Output the [X, Y] coordinate of the center of the cell containing the given text.  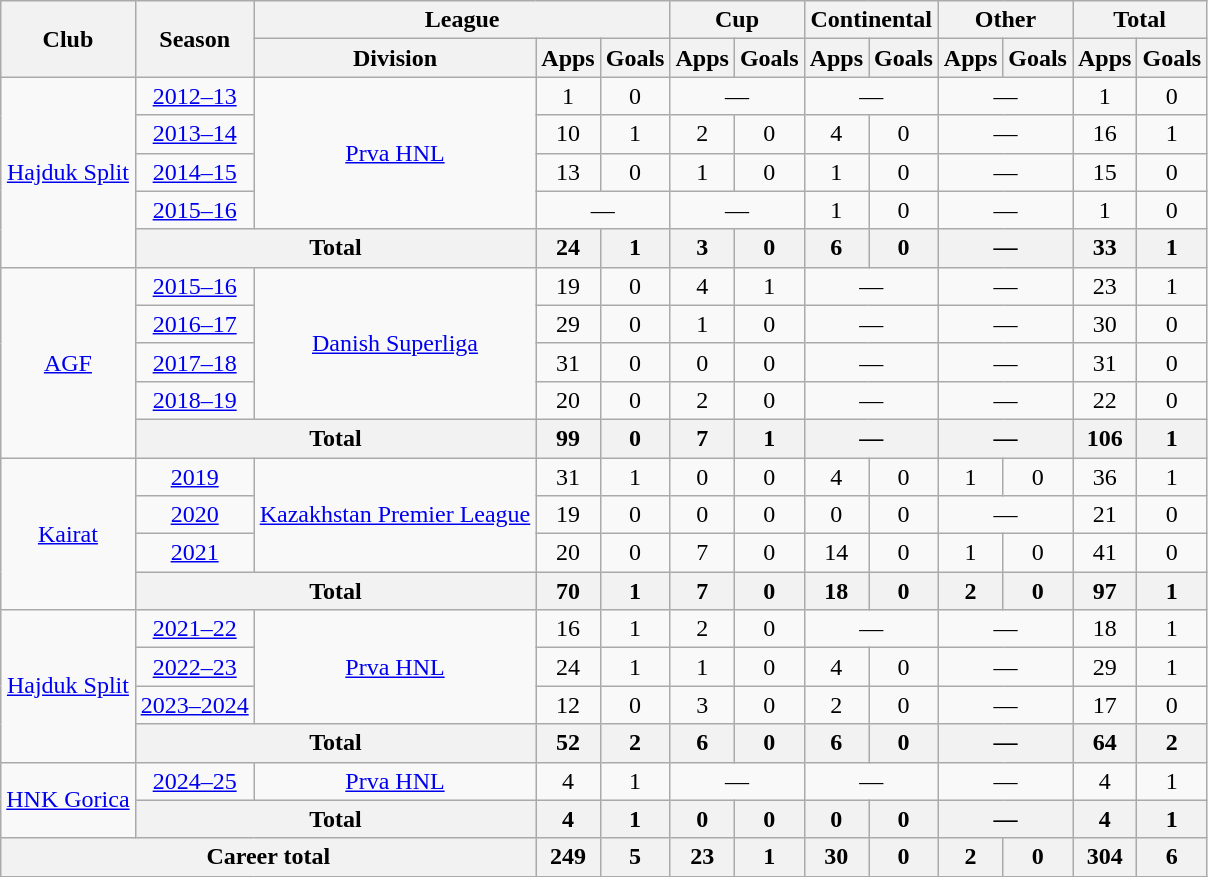
41 [1104, 553]
33 [1104, 248]
14 [836, 553]
12 [568, 705]
Cup [737, 20]
Continental [871, 20]
13 [568, 172]
2021–22 [194, 629]
2014–15 [194, 172]
Career total [268, 857]
League [462, 20]
2018–19 [194, 400]
AGF [68, 362]
304 [1104, 857]
2017–18 [194, 362]
106 [1104, 438]
15 [1104, 172]
Club [68, 39]
52 [568, 743]
22 [1104, 400]
2024–25 [194, 781]
Division [395, 58]
10 [568, 134]
2021 [194, 553]
70 [568, 591]
64 [1104, 743]
Season [194, 39]
17 [1104, 705]
2016–17 [194, 324]
36 [1104, 477]
2019 [194, 477]
249 [568, 857]
5 [635, 857]
2013–14 [194, 134]
2020 [194, 515]
Other [1005, 20]
2012–13 [194, 96]
Danish Superliga [395, 343]
Kairat [68, 534]
HNK Gorica [68, 800]
Kazakhstan Premier League [395, 515]
21 [1104, 515]
97 [1104, 591]
2023–2024 [194, 705]
99 [568, 438]
2022–23 [194, 667]
